Locate the cell with the specified text and output its (x, y) center coordinate. 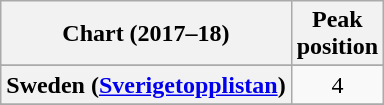
4 (337, 85)
Chart (2017–18) (146, 34)
Peakposition (337, 34)
Sweden (Sverigetopplistan) (146, 85)
